For the text-containing cell, return its midpoint in (x, y) coordinate format. 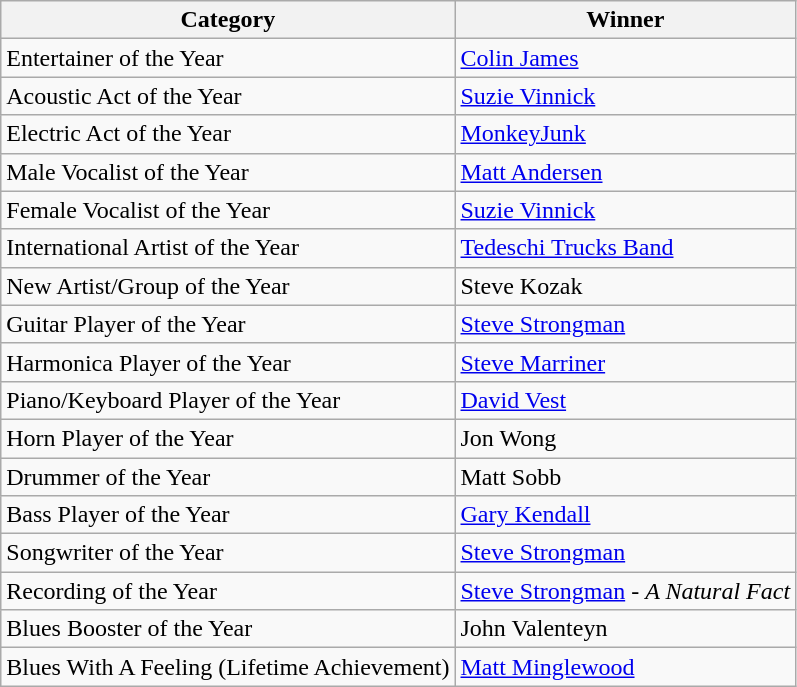
Drummer of the Year (228, 477)
David Vest (626, 400)
MonkeyJunk (626, 134)
Matt Minglewood (626, 667)
Acoustic Act of the Year (228, 96)
Recording of the Year (228, 591)
Colin James (626, 58)
Harmonica Player of the Year (228, 362)
Matt Sobb (626, 477)
Gary Kendall (626, 515)
Female Vocalist of the Year (228, 210)
Winner (626, 20)
New Artist/Group of the Year (228, 286)
International Artist of the Year (228, 248)
Matt Andersen (626, 172)
Piano/Keyboard Player of the Year (228, 400)
Electric Act of the Year (228, 134)
Steve Kozak (626, 286)
Songwriter of the Year (228, 553)
Entertainer of the Year (228, 58)
Blues With A Feeling (Lifetime Achievement) (228, 667)
John Valenteyn (626, 629)
Male Vocalist of the Year (228, 172)
Guitar Player of the Year (228, 324)
Bass Player of the Year (228, 515)
Blues Booster of the Year (228, 629)
Horn Player of the Year (228, 438)
Steve Marriner (626, 362)
Category (228, 20)
Jon Wong (626, 438)
Tedeschi Trucks Band (626, 248)
Steve Strongman - A Natural Fact (626, 591)
